Locate the cell with the specified text and output its (x, y) center coordinate. 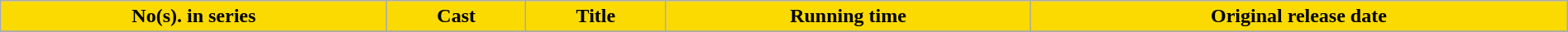
Title (595, 16)
Original release date (1299, 16)
Cast (457, 16)
Running time (848, 16)
No(s). in series (194, 16)
